Output the (X, Y) coordinate of the center of the cell containing the given text.  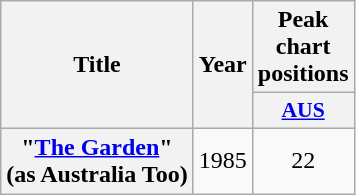
Title (97, 65)
AUS (303, 111)
22 (303, 160)
"The Garden"(as Australia Too) (97, 160)
1985 (222, 160)
Year (222, 65)
Peak chart positions (303, 47)
